Return the [X, Y] coordinate for the center point of the cell that contains the specified text.  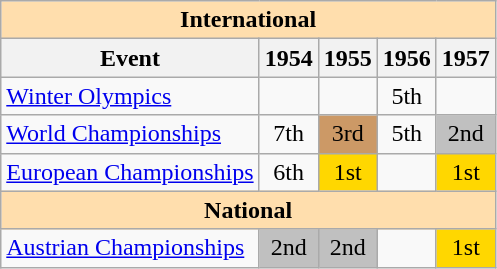
1955 [348, 58]
1954 [288, 58]
National [248, 210]
World Championships [130, 134]
European Championships [130, 172]
7th [288, 134]
1957 [466, 58]
Winter Olympics [130, 96]
Event [130, 58]
1956 [406, 58]
International [248, 20]
6th [288, 172]
Austrian Championships [130, 248]
3rd [348, 134]
